Find where the given text appears and provide that cell's center as [x, y] coordinate. 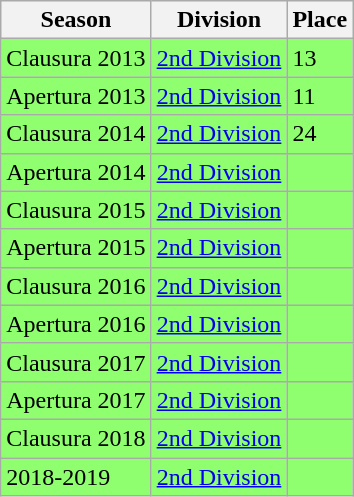
Apertura 2015 [76, 248]
24 [320, 134]
Division [219, 20]
Clausura 2016 [76, 286]
Apertura 2014 [76, 172]
2018-2019 [76, 477]
Place [320, 20]
13 [320, 58]
Clausura 2014 [76, 134]
Apertura 2016 [76, 324]
11 [320, 96]
Clausura 2013 [76, 58]
Clausura 2018 [76, 438]
Clausura 2017 [76, 362]
Apertura 2017 [76, 400]
Clausura 2015 [76, 210]
Season [76, 20]
Apertura 2013 [76, 96]
